Detect which cell encompasses the target text, then output its [X, Y] center coordinate. 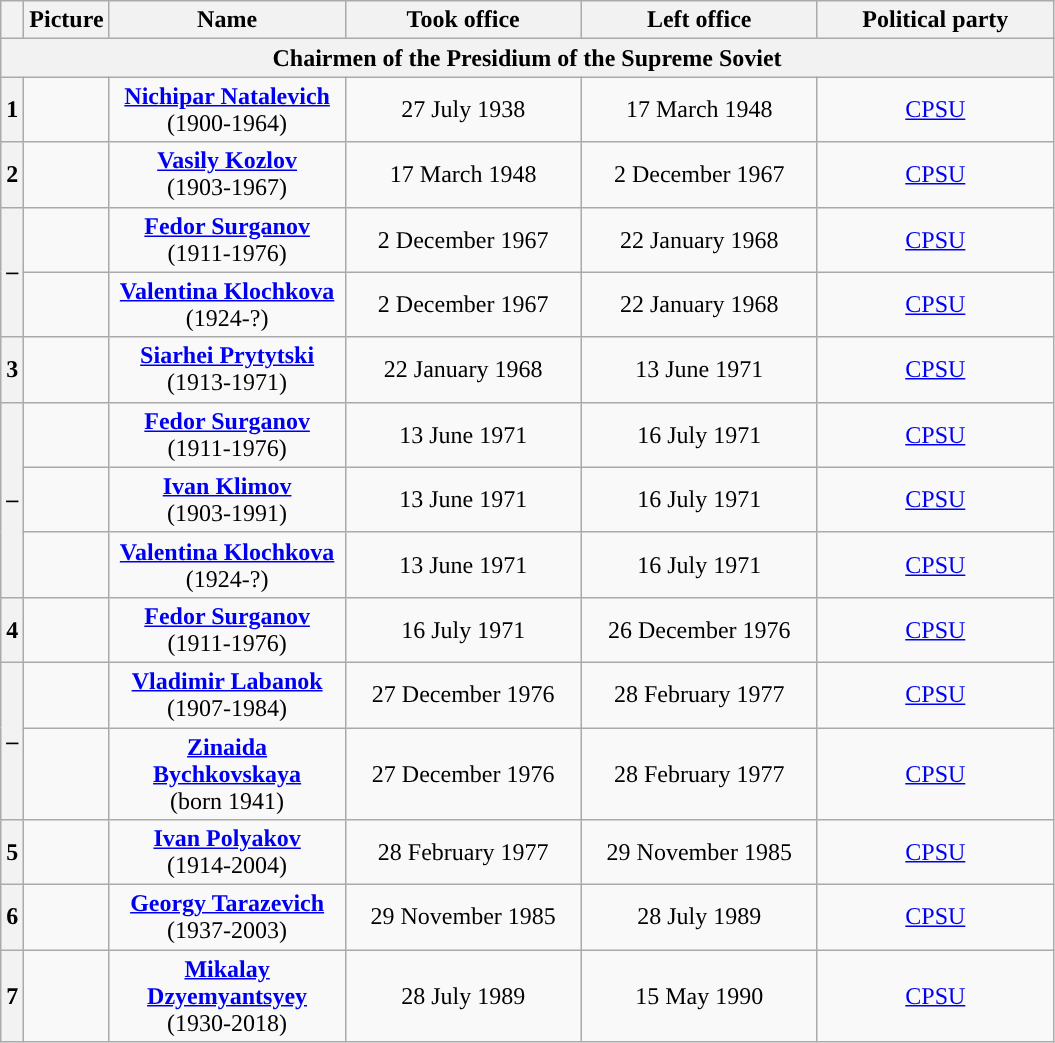
6 [12, 918]
Chairmen of the Presidium of the Supreme Soviet [528, 58]
Took office [463, 20]
Political party [935, 20]
5 [12, 852]
26 December 1976 [699, 630]
Ivan Klimov(1903-1991) [227, 500]
Mikalay Dzyemyantsyey(1930-2018) [227, 996]
2 [12, 174]
Name [227, 20]
3 [12, 370]
Ivan Polyakov(1914-2004) [227, 852]
Siarhei Prytytski(1913-1971) [227, 370]
Picture [66, 20]
Left office [699, 20]
4 [12, 630]
Zinaida Bychkovskaya(born 1941) [227, 774]
Nichipar Natalevich(1900-1964) [227, 110]
27 July 1938 [463, 110]
7 [12, 996]
Vasily Kozlov(1903-1967) [227, 174]
Vladimir Labanok(1907-1984) [227, 694]
15 May 1990 [699, 996]
1 [12, 110]
Georgy Tarazevich(1937-2003) [227, 918]
